Locate the cell with the specified text and output its (x, y) center coordinate. 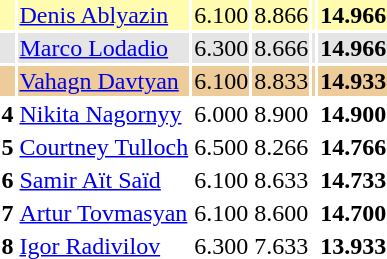
8.833 (282, 81)
6.500 (222, 147)
8.900 (282, 114)
4 (8, 114)
Courtney Tulloch (104, 147)
Marco Lodadio (104, 48)
8.633 (282, 180)
Vahagn Davtyan (104, 81)
8.866 (282, 15)
8.600 (282, 213)
Artur Tovmasyan (104, 213)
8.266 (282, 147)
6.000 (222, 114)
6 (8, 180)
6.300 (222, 48)
8.666 (282, 48)
7 (8, 213)
5 (8, 147)
Nikita Nagornyy (104, 114)
Denis Ablyazin (104, 15)
Samir Aït Saïd (104, 180)
